Locate the cell with the specified text and output its [x, y] center coordinate. 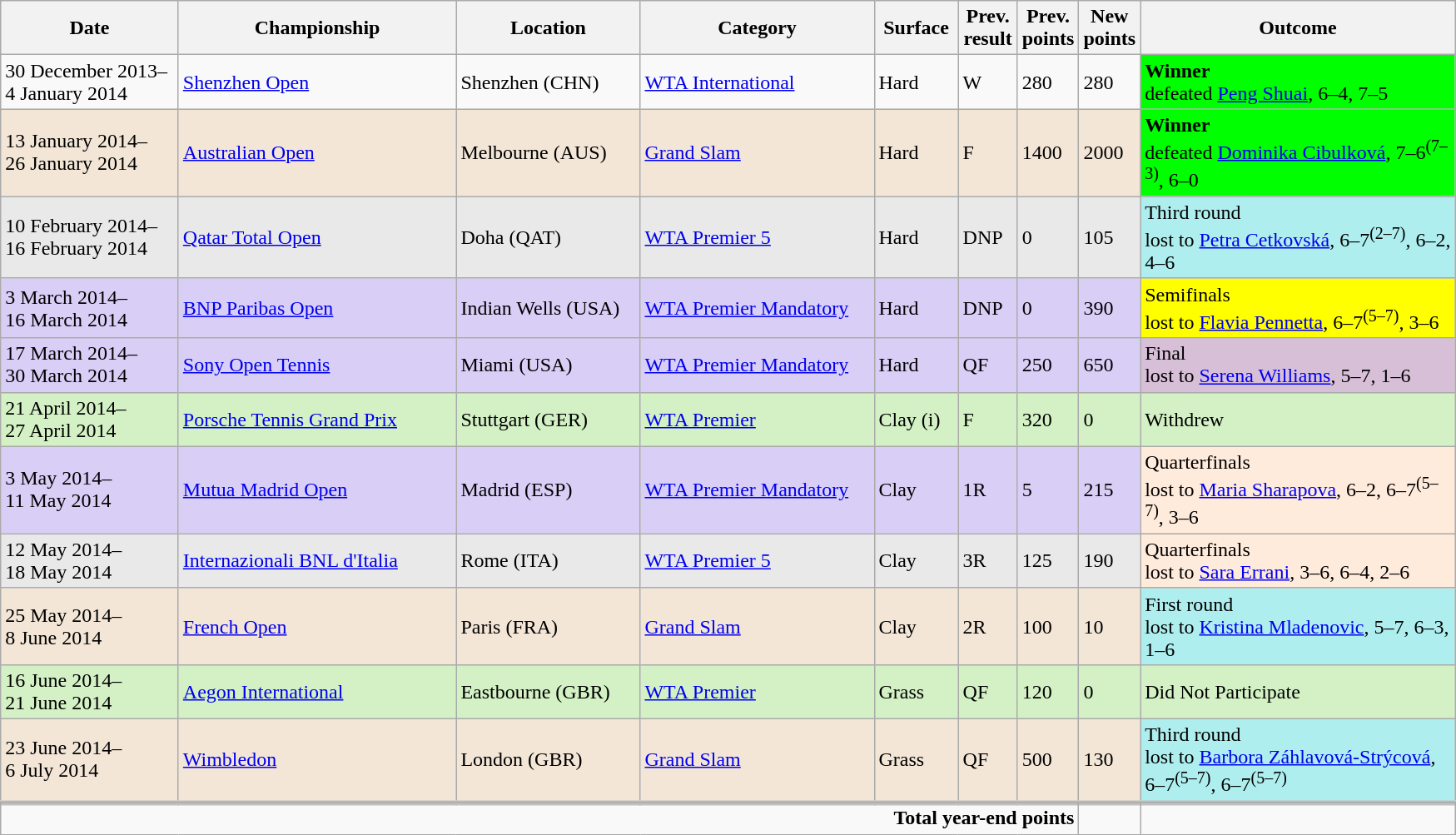
London (GBR) [548, 761]
215 [1110, 490]
Rome (ITA) [548, 561]
Date [90, 28]
650 [1110, 365]
3 March 2014–16 March 2014 [90, 308]
Category [758, 28]
23 June 2014–6 July 2014 [90, 761]
Qatar Total Open [317, 238]
Aegon International [317, 691]
2R [987, 626]
Shenzhen (CHN) [548, 82]
Paris (FRA) [548, 626]
130 [1110, 761]
Sony Open Tennis [317, 365]
1400 [1048, 153]
Winner defeated Peng Shuai, 6–4, 7–5 [1299, 82]
3R [987, 561]
Internazionali BNL d'Italia [317, 561]
Porsche Tennis Grand Prix [317, 420]
French Open [317, 626]
Winner defeated Dominika Cibulková, 7–6(7–3), 6–0 [1299, 153]
Did Not Participate [1299, 691]
25 May 2014–8 June 2014 [90, 626]
Quarterfinals lost to Maria Sharapova, 6–2, 6–7(5–7), 3–6 [1299, 490]
Surface [916, 28]
125 [1048, 561]
Semifinals lost to Flavia Pennetta, 6–7(5–7), 3–6 [1299, 308]
Wimbledon [317, 761]
Stuttgart (GER) [548, 420]
Location [548, 28]
Miami (USA) [548, 365]
190 [1110, 561]
Total year-end points [539, 818]
BNP Paribas Open [317, 308]
21 April 2014–27 April 2014 [90, 420]
3 May 2014–11 May 2014 [90, 490]
16 June 2014–21 June 2014 [90, 691]
Madrid (ESP) [548, 490]
Australian Open [317, 153]
10 [1110, 626]
12 May 2014–18 May 2014 [90, 561]
WTA International [758, 82]
New points [1110, 28]
W [987, 82]
Withdrew [1299, 420]
Finallost to Serena Williams, 5–7, 1–6 [1299, 365]
500 [1048, 761]
Championship [317, 28]
Clay (i) [916, 420]
13 January 2014–26 January 2014 [90, 153]
Mutua Madrid Open [317, 490]
250 [1048, 365]
1R [987, 490]
Third round lost to Petra Cetkovská, 6–7(2–7), 6–2, 4–6 [1299, 238]
Indian Wells (USA) [548, 308]
Third round lost to Barbora Záhlavová-Strýcová, 6–7(5–7), 6–7(5–7) [1299, 761]
100 [1048, 626]
10 February 2014–16 February 2014 [90, 238]
30 December 2013–4 January 2014 [90, 82]
320 [1048, 420]
120 [1048, 691]
Quarterfinals lost to Sara Errani, 3–6, 6–4, 2–6 [1299, 561]
5 [1048, 490]
Doha (QAT) [548, 238]
390 [1110, 308]
Melbourne (AUS) [548, 153]
Shenzhen Open [317, 82]
Prev. result [987, 28]
Prev. points [1048, 28]
17 March 2014–30 March 2014 [90, 365]
First round lost to Kristina Mladenovic, 5–7, 6–3, 1–6 [1299, 626]
105 [1110, 238]
Eastbourne (GBR) [548, 691]
Outcome [1299, 28]
2000 [1110, 153]
